Scan for the cell matching the given text and deliver its (X, Y) coordinate at center. 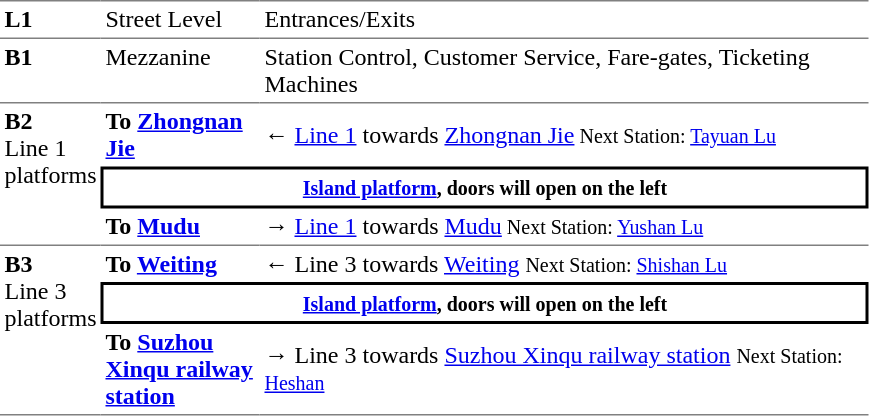
B1 (50, 70)
← Line 1 towards Zhongnan Jie Next Station: Tayuan Lu (564, 134)
Entrances/Exits (564, 20)
Mezzanine (180, 70)
To Mudu (180, 227)
L1 (50, 20)
B3Line 3 platforms (50, 331)
→ Line 1 towards Mudu Next Station: Yushan Lu (564, 227)
B2Line 1 platforms (50, 174)
To Zhongnan Jie (180, 134)
Street Level (180, 20)
To Weiting (180, 264)
Station Control, Customer Service, Fare-gates, Ticketing Machines (564, 70)
← Line 3 towards Weiting Next Station: Shishan Lu (564, 264)
→ Line 3 towards Suzhou Xinqu railway station Next Station: Heshan (564, 370)
To Suzhou Xinqu railway station (180, 370)
